Return [x, y] of the center of cell containing provided text 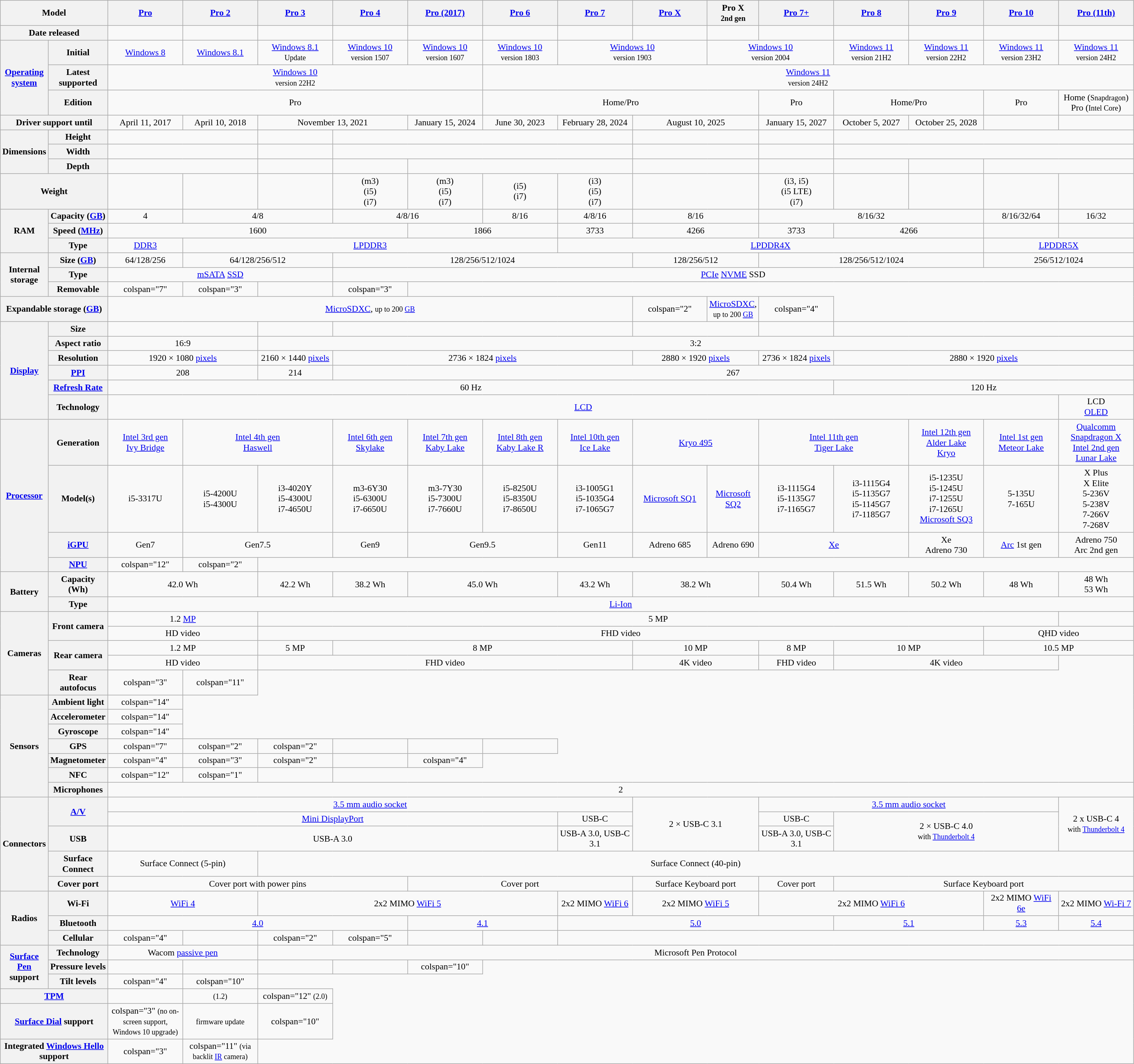
Pro (2017) [445, 13]
42.2 Wh [295, 585]
Adreno 685 [670, 545]
Ambient light [78, 702]
Adreno 750Arc 2nd gen [1096, 545]
i3-1115G4i5-1135G7i5-1145G7i7-1185G7 [871, 499]
51.5 Wh [871, 585]
April 11, 2017 [145, 122]
16/32 [1096, 216]
4.1 [483, 924]
colspan="11" [220, 682]
Intel 11th genTiger Lake [834, 443]
XeAdreno 730 [946, 545]
Li-Ion [621, 604]
Magnetometer [78, 761]
64/128/256/512 [258, 260]
November 13, 2021 [333, 122]
Gyroscope [78, 731]
Pro 7 [595, 13]
Windows 10version 1507 [370, 52]
Pro X [670, 13]
Gen7 [145, 545]
2x2 MIMO Wi-Fi 7 [1096, 903]
Xe [834, 545]
5.3 [1021, 924]
10.5 MP [1059, 648]
Intel 1st genMeteor Lake [1021, 443]
(i3) (i5) (i7) [595, 192]
Capacity (Wh) [78, 585]
Depth [78, 166]
mSATA SSD [220, 275]
i5-3317U [145, 499]
Surface Connect [78, 864]
April 10, 2018 [220, 122]
Gen7.5 [258, 545]
Tilt levels [78, 982]
PPI [78, 373]
Radios [25, 918]
Latest supported [78, 78]
Arc 1st gen [1021, 545]
Edition [78, 102]
Microsoft SQ1 [670, 499]
Model(s) [78, 499]
colspan="11" (via backlit IR camera) [220, 1052]
colspan="12" (2.0) [295, 996]
Width [78, 152]
Microsoft Pen Protocol [696, 953]
Pro 3 [295, 13]
A/V [78, 812]
(i3, i5) (i5 LTE) (i7) [796, 192]
Front camera [78, 626]
colspan="5" [370, 938]
Aspect ratio [78, 344]
Pro 6 [520, 13]
Internal storage [25, 274]
Pro X2nd gen [733, 13]
Weight [54, 192]
Intel 6th genSkylake [370, 443]
120 Hz [984, 387]
50.4 Wh [796, 585]
Rear camera [78, 655]
5.4 [1096, 924]
Gen11 [595, 545]
Connectors [25, 844]
QHD video [1059, 634]
128/256/512 [696, 260]
NPU [78, 565]
8/16/32 [871, 216]
(i5) (i7) [520, 192]
October 5, 2027 [871, 122]
Model [54, 13]
Gen9.5 [483, 545]
48 Wh53 Wh [1096, 585]
Adreno 690 [733, 545]
2 × USB-C 4.0with Thunderbolt 4 [946, 831]
50.2 Wh [946, 585]
February 28, 2024 [595, 122]
Surface Dial support [54, 1021]
i5-4200Ui5-4300U [220, 499]
Pro 8 [871, 13]
Pro 9 [946, 13]
42.0 Wh [183, 585]
8/16/32/64 [1021, 216]
Wacom passive pen [183, 953]
214 [295, 373]
1920 × 1080 pixels [183, 358]
256/512/1024 [1059, 260]
Microsoft SQ2 [733, 499]
Windows 8.1Update [295, 52]
Operatingsystem [25, 78]
colspan="1" [220, 775]
RAM [25, 231]
Intel 4th genHaswell [258, 443]
4/8 [258, 216]
Wi-Fi [78, 903]
Intel 12th genAlder LakeKryo [946, 443]
DDR3 [145, 246]
GPS [78, 746]
3:2 [696, 344]
208 [183, 373]
1600 [258, 231]
October 25, 2028 [946, 122]
(1.2) [220, 996]
Pro 7+ [796, 13]
Pro 4 [370, 13]
NFC [78, 775]
Refresh Rate [78, 387]
QualcommSnapdragon XIntel 2nd genLunar Lake [1096, 443]
Mini DisplayPort [333, 819]
Expandable storage (GB) [54, 309]
Capacity (GB) [78, 216]
2x2 MIMO WiFi 6e [1021, 903]
TPM [54, 996]
i3-1115G4i5-1135G7i7-1165G7 [796, 499]
LPDDR3 [370, 246]
16:9 [183, 344]
Pressure levels [78, 967]
i3-4020Yi5-4300Ui7-4650U [295, 499]
Pro 10 [1021, 13]
Size (GB) [78, 260]
5.0 [696, 924]
Date released [54, 33]
January 15, 2027 [796, 122]
2 x USB-C 4with Thunderbolt 4 [1096, 824]
Intel 3rd genIvy Bridge [145, 443]
2 × USB-C 3.1 [696, 824]
Cover port with power pins [258, 884]
Height [78, 137]
colspan="3" (no on-screen support, Windows 10 upgrade) [145, 1021]
Bluetooth [78, 924]
Windows 8 [145, 52]
Windows 11version 22H2 [946, 52]
Kryo 495 [696, 443]
1866 [483, 231]
Speed (MHz) [78, 231]
m3-7Y30i5-7300Ui7-7660U [445, 499]
Pro 2 [220, 13]
LPDDR4X [771, 246]
Microphones [78, 790]
LCDOLED [1096, 407]
Intel 7th genKaby Lake [445, 443]
August 10, 2025 [696, 122]
Windows 11version 23H2 [1021, 52]
Cameras [25, 653]
PCIe NVME SSD [733, 275]
January 15, 2024 [445, 122]
Battery [25, 592]
Integrated Windows Hello support [54, 1052]
Removable [78, 290]
Initial [78, 52]
Windows 10version 1903 [633, 52]
60 Hz [471, 387]
45.0 Wh [483, 585]
2160 × 1440 pixels [295, 358]
64/128/256 [145, 260]
5-135U7-165U [1021, 499]
267 [733, 373]
Windows 8.1 [220, 52]
firmware update [220, 1021]
WiFi 4 [183, 903]
Surface Connect (40-pin) [696, 864]
Surface Connect (5-pin) [183, 864]
Pro (11th) [1096, 13]
Home (Snapdragon)Pro (Intel Core) [1096, 102]
Windows 10version 1803 [520, 52]
Processor [25, 496]
USB [78, 839]
Surface Pensupport [25, 967]
Intel 8th genKaby Lake R [520, 443]
43.2 Wh [595, 585]
Dimensions [25, 152]
Cellular [78, 938]
Windows 11version 21H2 [871, 52]
Intel 10th genIce Lake [595, 443]
4 [145, 216]
LPDDR5X [1059, 246]
i3-1005G1i5-1035G4i7-1065G7 [595, 499]
Windows 10version 22H2 [295, 78]
Gen9 [370, 545]
Rear autofocus [78, 682]
Display [25, 370]
Generation [78, 443]
iGPU [78, 545]
June 30, 2023 [520, 122]
Accelerometer [78, 717]
i5-8250Ui5-8350Ui7-8650U [520, 499]
4.0 [258, 924]
Windows 10version 1607 [445, 52]
LCD [583, 407]
Windows 10version 2004 [770, 52]
X PlusX Elite5-236V5-238V7-266V7-268V [1096, 499]
m3-6Y30i5-6300Ui7-6650U [370, 499]
Resolution [78, 358]
Sensors [25, 746]
2 [621, 790]
Size [78, 329]
Driver support until [54, 122]
48 Wh [1021, 585]
5.1 [909, 924]
USB-A 3.0 [333, 839]
i5-1235Ui5-1245Ui7-1255Ui7-1265UMicrosoft SQ3 [946, 499]
